Provide the [X, Y] coordinate of the cell's center where the given text is located.  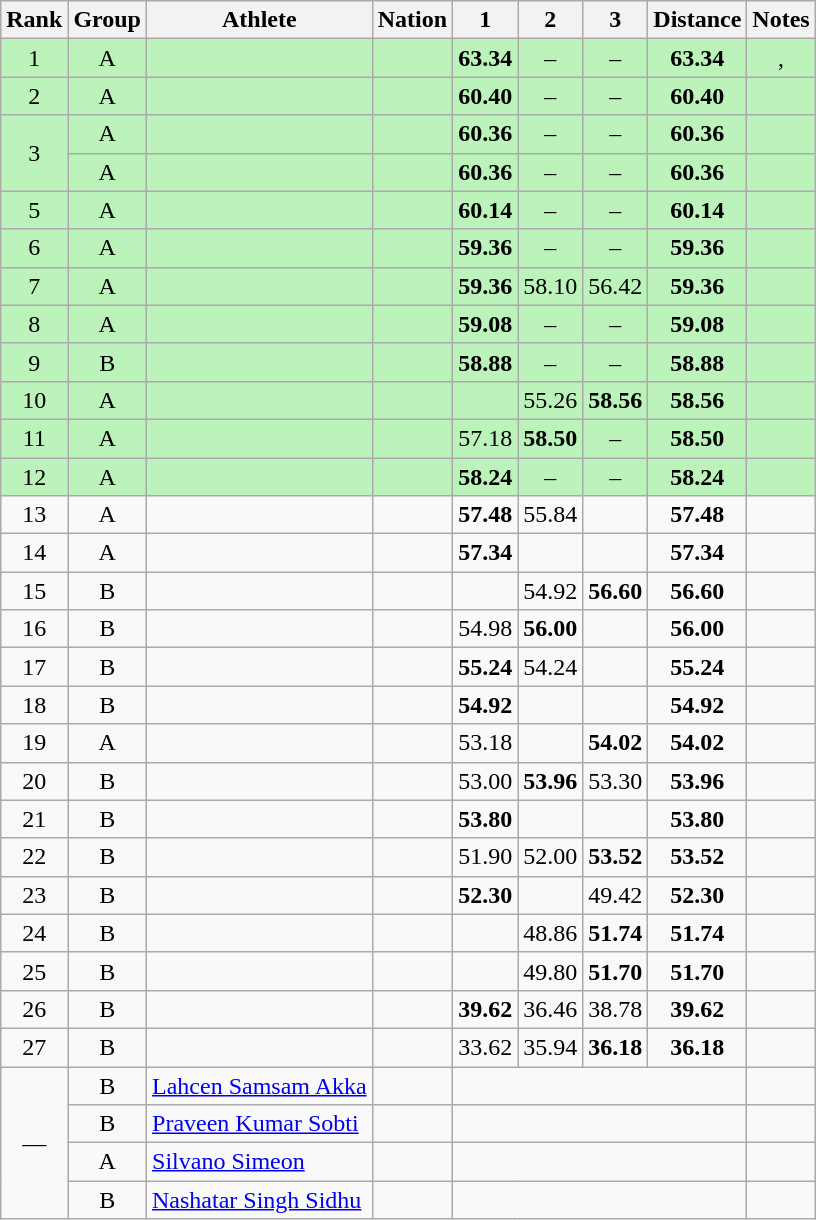
Athlete [260, 20]
27 [34, 1047]
Nashatar Singh Sidhu [260, 1200]
5 [34, 210]
54.98 [486, 629]
16 [34, 629]
6 [34, 248]
25 [34, 971]
Lahcen Samsam Akka [260, 1085]
10 [34, 400]
23 [34, 895]
Rank [34, 20]
8 [34, 324]
— [34, 1142]
26 [34, 1009]
36.46 [550, 1009]
Notes [781, 20]
Nation [412, 20]
19 [34, 743]
Distance [698, 20]
38.78 [616, 1009]
14 [34, 553]
17 [34, 667]
33.62 [486, 1047]
56.42 [616, 286]
54.24 [550, 667]
35.94 [550, 1047]
9 [34, 362]
49.42 [616, 895]
51.90 [486, 857]
12 [34, 477]
11 [34, 438]
49.80 [550, 971]
55.26 [550, 400]
57.18 [486, 438]
Praveen Kumar Sobti [260, 1124]
53.30 [616, 781]
55.84 [550, 515]
22 [34, 857]
21 [34, 819]
, [781, 58]
15 [34, 591]
48.86 [550, 933]
52.00 [550, 857]
58.10 [550, 286]
7 [34, 286]
53.00 [486, 781]
Silvano Simeon [260, 1162]
20 [34, 781]
Group [108, 20]
24 [34, 933]
53.18 [486, 743]
18 [34, 705]
13 [34, 515]
